Locate the cell with the specified text and output its (x, y) center coordinate. 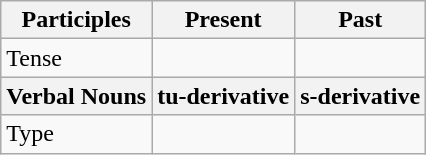
Past (360, 20)
Type (76, 134)
Participles (76, 20)
Present (224, 20)
Verbal Nouns (76, 96)
tu-derivative (224, 96)
Tense (76, 58)
s-derivative (360, 96)
